Scan for the cell matching the given text and deliver its (X, Y) coordinate at center. 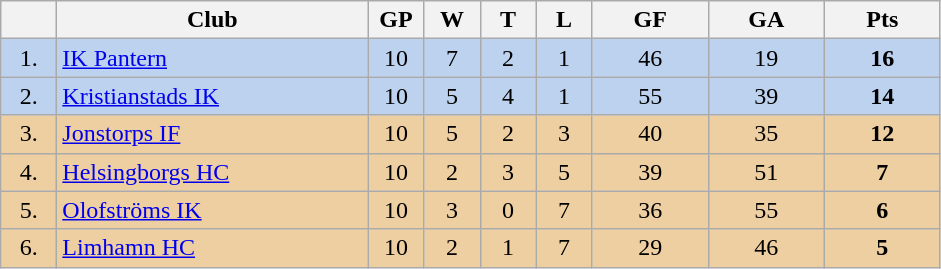
51 (766, 172)
29 (650, 248)
4 (508, 96)
35 (766, 134)
40 (650, 134)
3. (29, 134)
4. (29, 172)
GP (396, 20)
Jonstorps IF (212, 134)
Limhamn HC (212, 248)
1. (29, 58)
IK Pantern (212, 58)
5. (29, 210)
14 (882, 96)
L (564, 20)
T (508, 20)
GA (766, 20)
Helsingborgs HC (212, 172)
W (452, 20)
6 (882, 210)
12 (882, 134)
0 (508, 210)
Kristianstads IK (212, 96)
19 (766, 58)
GF (650, 20)
Club (212, 20)
36 (650, 210)
2. (29, 96)
Olofströms IK (212, 210)
Pts (882, 20)
16 (882, 58)
6. (29, 248)
